Pinpoint the cell where the given text exists, returning its (X, Y) midpoint coordinate. 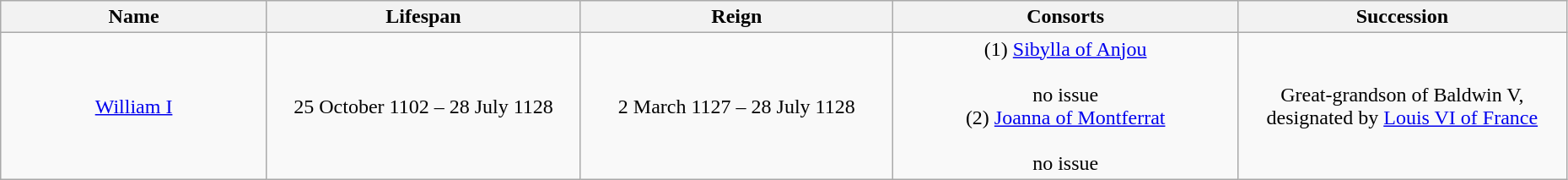
Consorts (1065, 17)
Lifespan (423, 17)
Succession (1402, 17)
2 March 1127 – 28 July 1128 (737, 106)
Reign (737, 17)
Name (134, 17)
Great-grandson of Baldwin V, designated by Louis VI of France (1402, 106)
(1) Sibylla of Anjouno issue(2) Joanna of Montferratno issue (1065, 106)
25 October 1102 – 28 July 1128 (423, 106)
William I (134, 106)
